Search for the cell housing the specified text and yield its [x, y] center coordinate. 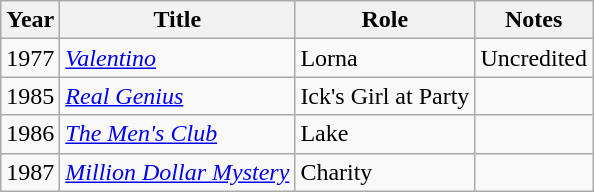
The Men's Club [178, 134]
Year [30, 20]
Valentino [178, 58]
Million Dollar Mystery [178, 172]
Lake [385, 134]
Uncredited [534, 58]
1987 [30, 172]
Role [385, 20]
Lorna [385, 58]
Notes [534, 20]
Title [178, 20]
1986 [30, 134]
1977 [30, 58]
Real Genius [178, 96]
Charity [385, 172]
Ick's Girl at Party [385, 96]
1985 [30, 96]
